For the text-containing cell, return its midpoint in (X, Y) coordinate format. 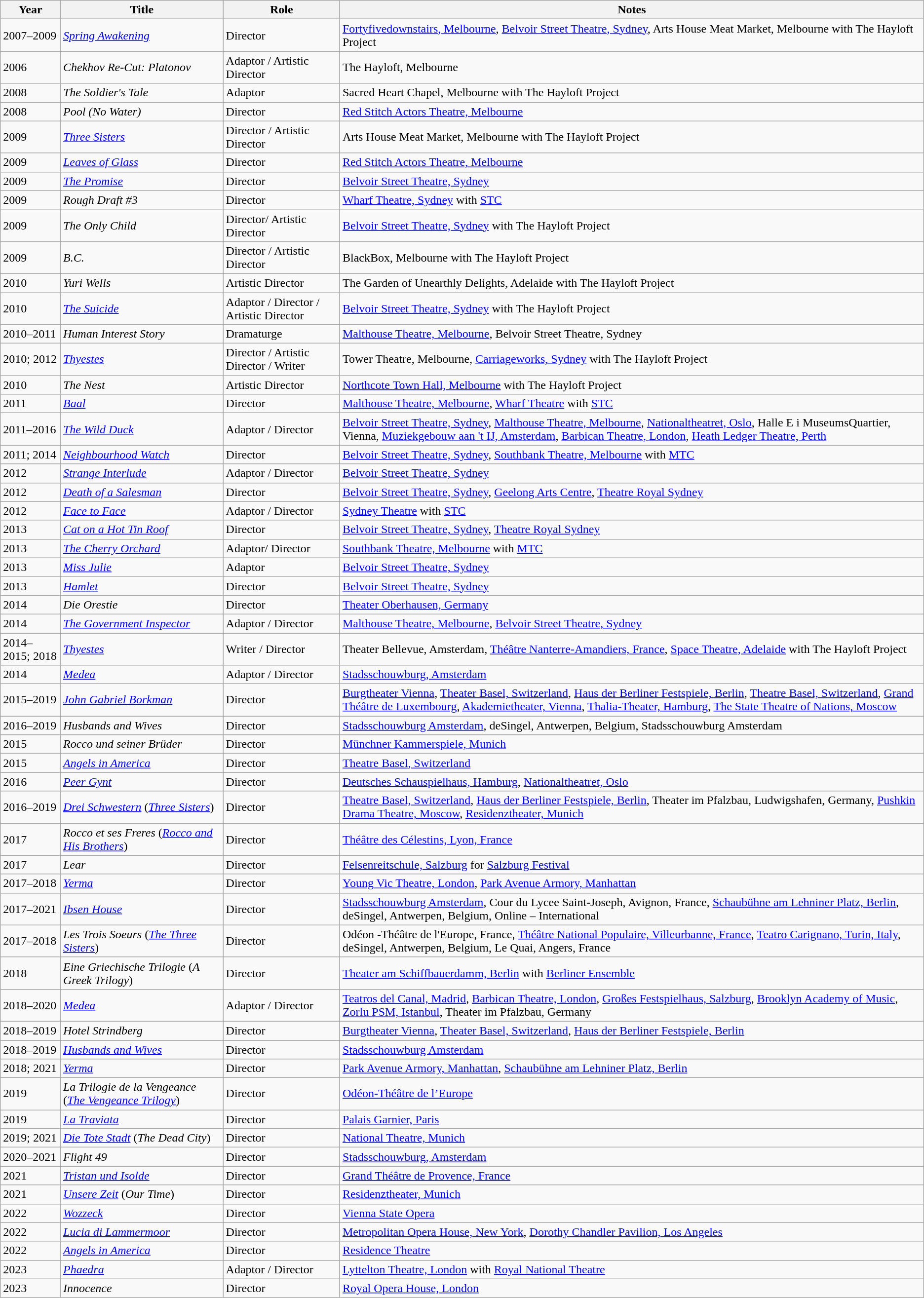
Hamlet (142, 586)
BlackBox, Melbourne with The Hayloft Project (632, 258)
Year (31, 10)
Leaves of Glass (142, 162)
Phaedra (142, 1269)
The Hayloft, Melbourne (632, 67)
2019; 2021 (31, 1138)
Die Orestie (142, 605)
Rocco et ses Freres (Rocco and His Brothers) (142, 839)
Pool (No Water) (142, 112)
Deutsches Schauspielhaus, Hamburg, Nationaltheatret, Oslo (632, 782)
Notes (632, 10)
Stadsschouwburg Amsterdam (632, 1050)
Arts House Meat Market, Melbourne with The Hayloft Project (632, 137)
2011–2016 (31, 429)
Belvoir Street Theatre, Sydney, Geelong Arts Centre, Theatre Royal Sydney (632, 492)
Spring Awakening (142, 36)
Tower Theatre, Melbourne, Carriageworks, Sydney with The Hayloft Project (632, 359)
Residence Theatre (632, 1251)
Palais Garnier, Paris (632, 1119)
Baal (142, 404)
The Soldier's Tale (142, 93)
2018 (31, 973)
2020–2021 (31, 1157)
Théâtre des Célestins, Lyon, France (632, 839)
2017–2021 (31, 909)
Theater Bellevue, Amsterdam, Théâtre Nanterre-Amandiers, France, Space Theatre, Adelaide with The Hayloft Project (632, 649)
Innocence (142, 1288)
Director / Artistic Director / Writer (281, 359)
Ibsen House (142, 909)
Stadsschouwburg Amsterdam, deSingel, Antwerpen, Belgium, Stadsschouwburg Amsterdam (632, 725)
2007–2009 (31, 36)
2010–2011 (31, 334)
Neighbourhood Watch (142, 455)
Adaptor / Director / Artistic Director (281, 308)
Residenztheater, Munich (632, 1194)
Peer Gynt (142, 782)
Chekhov Re-Cut: Platonov (142, 67)
Royal Opera House, London (632, 1288)
Title (142, 10)
Burgtheater Vienna, Theater Basel, Switzerland, Haus der Berliner Festspiele, Berlin (632, 1031)
Role (281, 10)
Strange Interlude (142, 473)
Eine Griechische Trilogie (A Greek Trilogy) (142, 973)
Sacred Heart Chapel, Melbourne with The Hayloft Project (632, 93)
2016 (31, 782)
Odéon-Théâtre de l’Europe (632, 1094)
Münchner Kammerspiele, Munich (632, 744)
Theater Oberhausen, Germany (632, 605)
Young Vic Theatre, London, Park Avenue Armory, Manhattan (632, 883)
The Cherry Orchard (142, 548)
Southbank Theatre, Melbourne with MTC (632, 548)
Human Interest Story (142, 334)
Three Sisters (142, 137)
The Promise (142, 181)
Death of a Salesman (142, 492)
Belvoir Street Theatre, Sydney, Theatre Royal Sydney (632, 530)
John Gabriel Borkman (142, 700)
Les Trois Soeurs (The Three Sisters) (142, 941)
Director/ Artistic Director (281, 225)
Dramaturge (281, 334)
Metropolitan Opera House, New York, Dorothy Chandler Pavilion, Los Angeles (632, 1232)
The Suicide (142, 308)
La Trilogie de la Vengeance (The Vengeance Trilogy) (142, 1094)
Grand Théâtre de Provence, France (632, 1176)
B.C. (142, 258)
Unsere Zeit (Our Time) (142, 1194)
2014–2015; 2018 (31, 649)
Fortyfivedownstairs, Melbourne, Belvoir Street Theatre, Sydney, Arts House Meat Market, Melbourne with The Hayloft Project (632, 36)
Lyttelton Theatre, London with Royal National Theatre (632, 1269)
Theater am Schiffbauerdamm, Berlin with Berliner Ensemble (632, 973)
Drei Schwestern (Three Sisters) (142, 807)
The Government Inspector (142, 623)
2010; 2012 (31, 359)
Tristan und Isolde (142, 1176)
2018; 2021 (31, 1069)
2011 (31, 404)
Face to Face (142, 511)
Writer / Director (281, 649)
Rocco und seiner Brüder (142, 744)
National Theatre, Munich (632, 1138)
Yuri Wells (142, 283)
Adaptor / Artistic Director (281, 67)
Miss Julie (142, 567)
Lear (142, 865)
Sydney Theatre with STC (632, 511)
Hotel Strindberg (142, 1031)
Vienna State Opera (632, 1213)
Cat on a Hot Tin Roof (142, 530)
Felsenreitschule, Salzburg for Salzburg Festival (632, 865)
Die Tote Stadt (The Dead City) (142, 1138)
The Nest (142, 385)
Adaptor/ Director (281, 548)
Park Avenue Armory, Manhattan, Schaubühne am Lehniner Platz, Berlin (632, 1069)
Rough Draft #3 (142, 200)
The Only Child (142, 225)
Theatre Basel, Switzerland (632, 763)
The Wild Duck (142, 429)
The Garden of Unearthly Delights, Adelaide with The Hayloft Project (632, 283)
Wozzeck (142, 1213)
Belvoir Street Theatre, Sydney, Southbank Theatre, Melbourne with MTC (632, 455)
2015–2019 (31, 700)
Northcote Town Hall, Melbourne with The Hayloft Project (632, 385)
La Traviata (142, 1119)
Lucia di Lammermoor (142, 1232)
2006 (31, 67)
2011; 2014 (31, 455)
Flight 49 (142, 1157)
2018–2020 (31, 1005)
Wharf Theatre, Sydney with STC (632, 200)
Malthouse Theatre, Melbourne, Wharf Theatre with STC (632, 404)
